Search for the cell housing the specified text and yield its [x, y] center coordinate. 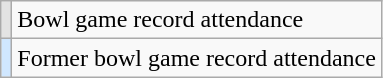
Bowl game record attendance [197, 20]
Former bowl game record attendance [197, 58]
